Detect which cell encompasses the target text, then output its (X, Y) center coordinate. 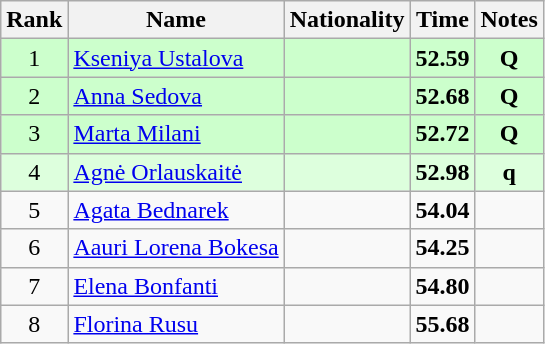
54.80 (442, 286)
Name (176, 20)
Notes (509, 20)
Florina Rusu (176, 324)
Kseniya Ustalova (176, 58)
1 (34, 58)
5 (34, 210)
52.59 (442, 58)
Aauri Lorena Bokesa (176, 248)
q (509, 172)
Marta Milani (176, 134)
2 (34, 96)
4 (34, 172)
54.25 (442, 248)
52.68 (442, 96)
Agata Bednarek (176, 210)
Elena Bonfanti (176, 286)
8 (34, 324)
Nationality (347, 20)
Time (442, 20)
6 (34, 248)
Anna Sedova (176, 96)
52.72 (442, 134)
Rank (34, 20)
55.68 (442, 324)
7 (34, 286)
52.98 (442, 172)
54.04 (442, 210)
Agnė Orlauskaitė (176, 172)
3 (34, 134)
